Detect which cell encompasses the target text, then output its (X, Y) center coordinate. 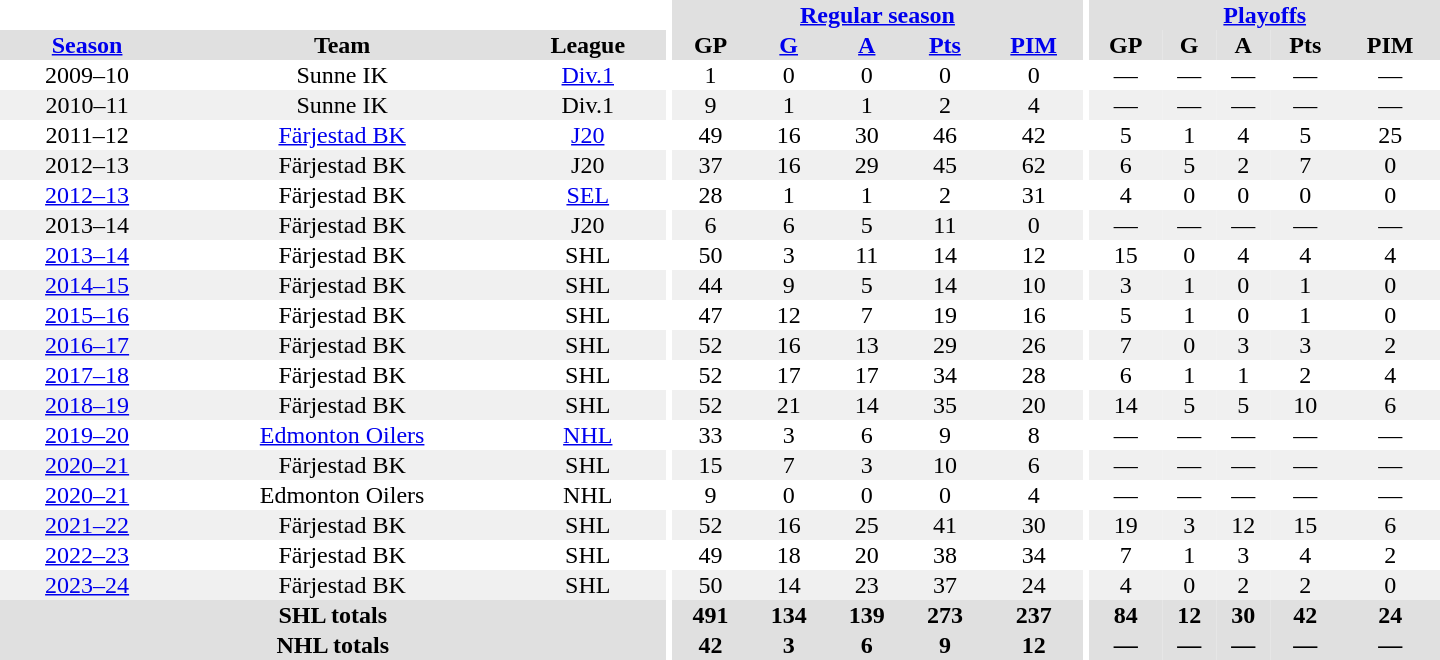
SHL totals (333, 615)
491 (711, 615)
2022–23 (87, 555)
26 (1034, 345)
31 (1034, 195)
NHL totals (333, 645)
273 (945, 615)
45 (945, 165)
Playoffs (1264, 15)
2010–11 (87, 105)
2018–19 (87, 405)
2016–17 (87, 345)
2019–20 (87, 435)
2021–22 (87, 525)
2014–15 (87, 285)
League (588, 45)
33 (711, 435)
38 (945, 555)
41 (945, 525)
2017–18 (87, 375)
134 (789, 615)
2011–12 (87, 135)
Season (87, 45)
21 (789, 405)
23 (867, 585)
18 (789, 555)
8 (1034, 435)
2015–16 (87, 315)
84 (1126, 615)
139 (867, 615)
35 (945, 405)
62 (1034, 165)
13 (867, 345)
46 (945, 135)
2009–10 (87, 75)
Regular season (878, 15)
47 (711, 315)
SEL (588, 195)
44 (711, 285)
Team (342, 45)
2023–24 (87, 585)
237 (1034, 615)
